Determine the (x, y) coordinate at the center of the cell enclosing the given text.  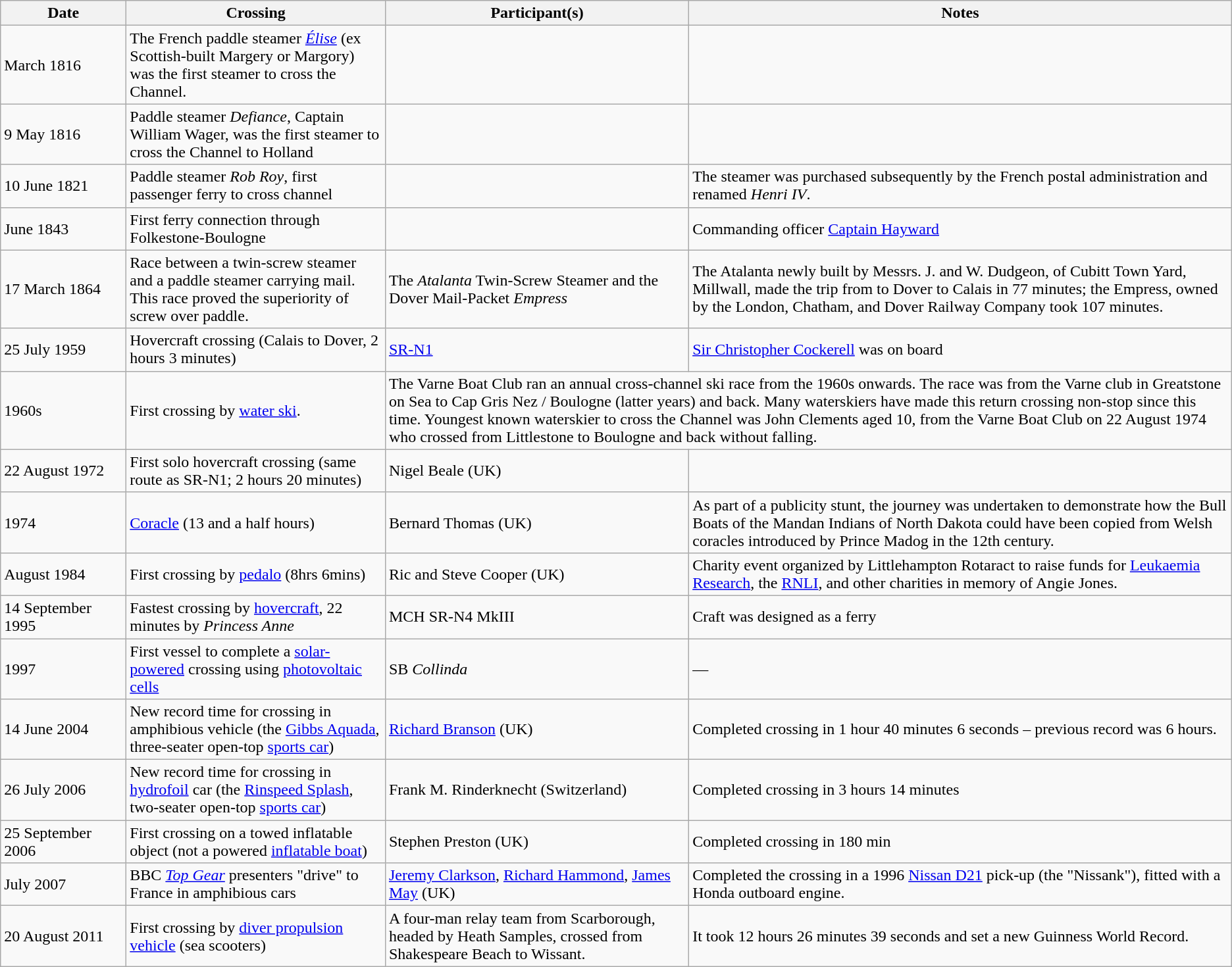
— (961, 668)
First solo hovercraft crossing (same route as SR-N1; 2 hours 20 minutes) (256, 471)
The Atalanta Twin-Screw Steamer and the Dover Mail-Packet Empress (537, 289)
10 June 1821 (63, 186)
First ferry connection through Folkestone-Boulogne (256, 229)
March 1816 (63, 64)
The French paddle steamer Élise (ex Scottish-built Margery or Margory) was the first steamer to cross the Channel. (256, 64)
It took 12 hours 26 minutes 39 seconds and set a new Guinness World Record. (961, 936)
Craft was designed as a ferry (961, 617)
Race between a twin-screw steamer and a paddle steamer carrying mail. This race proved the superiority of screw over paddle. (256, 289)
First vessel to complete a solar-powered crossing using photovoltaic cells (256, 668)
Completed crossing in 1 hour 40 minutes 6 seconds – previous record was 6 hours. (961, 730)
25 September 2006 (63, 842)
20 August 2011 (63, 936)
First crossing by diver propulsion vehicle (sea scooters) (256, 936)
A four-man relay team from Scarborough, headed by Heath Samples, crossed from Shakespeare Beach to Wissant. (537, 936)
First crossing by water ski. (256, 410)
Jeremy Clarkson, Richard Hammond, James May (UK) (537, 884)
Date (63, 13)
Completed the crossing in a 1996 Nissan D21 pick-up (the "Nissank"), fitted with a Honda outboard engine. (961, 884)
14 September 1995 (63, 617)
Frank M. Rinderknecht (Switzerland) (537, 790)
Bernard Thomas (UK) (537, 522)
Crossing (256, 13)
17 March 1864 (63, 289)
June 1843 (63, 229)
Coracle (13 and a half hours) (256, 522)
Participant(s) (537, 13)
14 June 2004 (63, 730)
26 July 2006 (63, 790)
MCH SR-N4 MkIII (537, 617)
August 1984 (63, 574)
First crossing by pedalo (8hrs 6mins) (256, 574)
SB Collinda (537, 668)
Ric and Steve Cooper (UK) (537, 574)
1974 (63, 522)
The steamer was purchased subsequently by the French postal administration and renamed Henri IV. (961, 186)
9 May 1816 (63, 134)
New record time for crossing in hydrofoil car (the Rinspeed Splash, two-seater open-top sports car) (256, 790)
Charity event organized by Littlehampton Rotaract to raise funds for Leukaemia Research, the RNLI, and other charities in memory of Angie Jones. (961, 574)
1997 (63, 668)
Fastest crossing by hovercraft, 22 minutes by Princess Anne (256, 617)
Notes (961, 13)
SR-N1 (537, 350)
Paddle steamer Rob Roy, first passenger ferry to cross channel (256, 186)
Completed crossing in 180 min (961, 842)
Paddle steamer Defiance, Captain William Wager, was the first steamer to cross the Channel to Holland (256, 134)
25 July 1959 (63, 350)
Commanding officer Captain Hayward (961, 229)
1960s (63, 410)
Nigel Beale (UK) (537, 471)
July 2007 (63, 884)
BBC Top Gear presenters "drive" to France in amphibious cars (256, 884)
Richard Branson (UK) (537, 730)
Hovercraft crossing (Calais to Dover, 2 hours 3 minutes) (256, 350)
First crossing on a towed inflatable object (not a powered inflatable boat) (256, 842)
Stephen Preston (UK) (537, 842)
Sir Christopher Cockerell was on board (961, 350)
New record time for crossing in amphibious vehicle (the Gibbs Aquada, three-seater open-top sports car) (256, 730)
Completed crossing in 3 hours 14 minutes (961, 790)
22 August 1972 (63, 471)
